For the text-containing cell, return its midpoint in (X, Y) coordinate format. 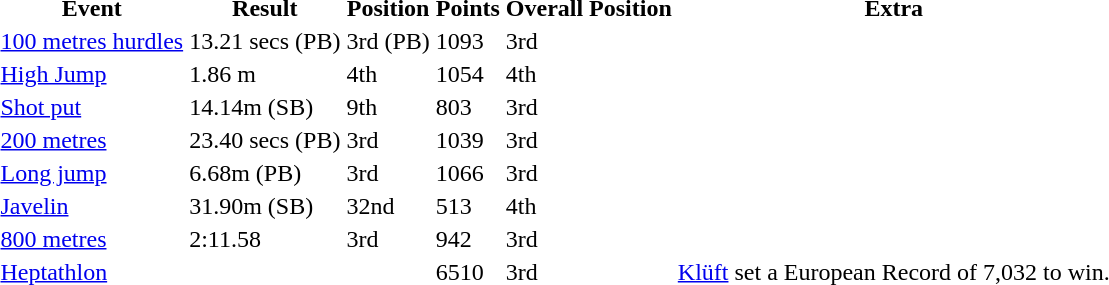
1039 (468, 140)
513 (468, 206)
32nd (388, 206)
1.86 m (265, 74)
14.14m (SB) (265, 107)
13.21 secs (PB) (265, 41)
1066 (468, 173)
6.68m (PB) (265, 173)
803 (468, 107)
9th (388, 107)
1054 (468, 74)
23.40 secs (PB) (265, 140)
1093 (468, 41)
3rd (PB) (388, 41)
2:11.58 (265, 239)
942 (468, 239)
31.90m (SB) (265, 206)
